Provide the (x, y) coordinate of the cell's center where the given text is located.  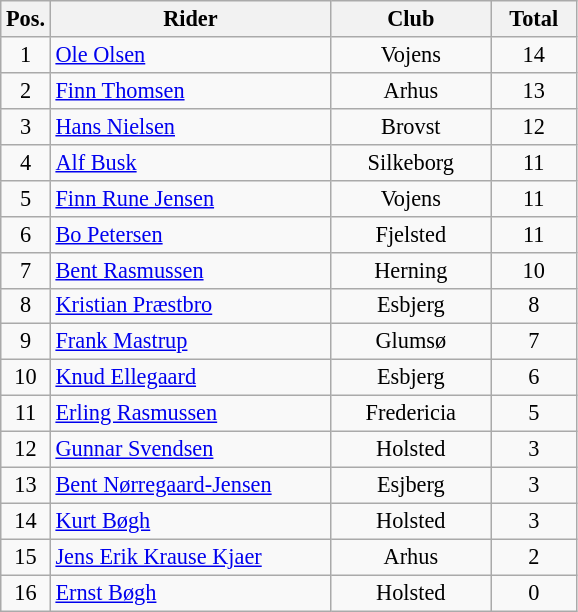
Kristian Præstbro (190, 306)
Brovst (411, 126)
Jens Erik Krause Kjaer (190, 557)
Ole Olsen (190, 55)
9 (26, 342)
Esjberg (411, 485)
Glumsø (411, 342)
Total (534, 19)
Finn Rune Jensen (190, 198)
Ernst Bøgh (190, 593)
Herning (411, 270)
Hans Nielsen (190, 126)
Silkeborg (411, 162)
Fredericia (411, 414)
Kurt Bøgh (190, 521)
16 (26, 593)
Alf Busk (190, 162)
Knud Ellegaard (190, 378)
Bent Rasmussen (190, 270)
4 (26, 162)
Frank Mastrup (190, 342)
15 (26, 557)
Fjelsted (411, 234)
0 (534, 593)
Bent Nørregaard-Jensen (190, 485)
Gunnar Svendsen (190, 450)
Bo Petersen (190, 234)
1 (26, 55)
Finn Thomsen (190, 90)
Club (411, 19)
Erling Rasmussen (190, 414)
Pos. (26, 19)
Rider (190, 19)
